Search for the cell housing the specified text and yield its [X, Y] center coordinate. 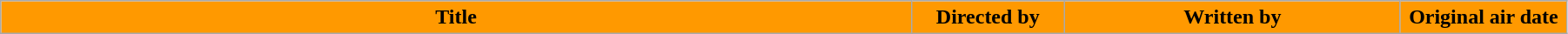
Original air date [1483, 17]
Title [456, 17]
Written by [1232, 17]
Directed by [988, 17]
